Scan for the cell matching the given text and deliver its (x, y) coordinate at center. 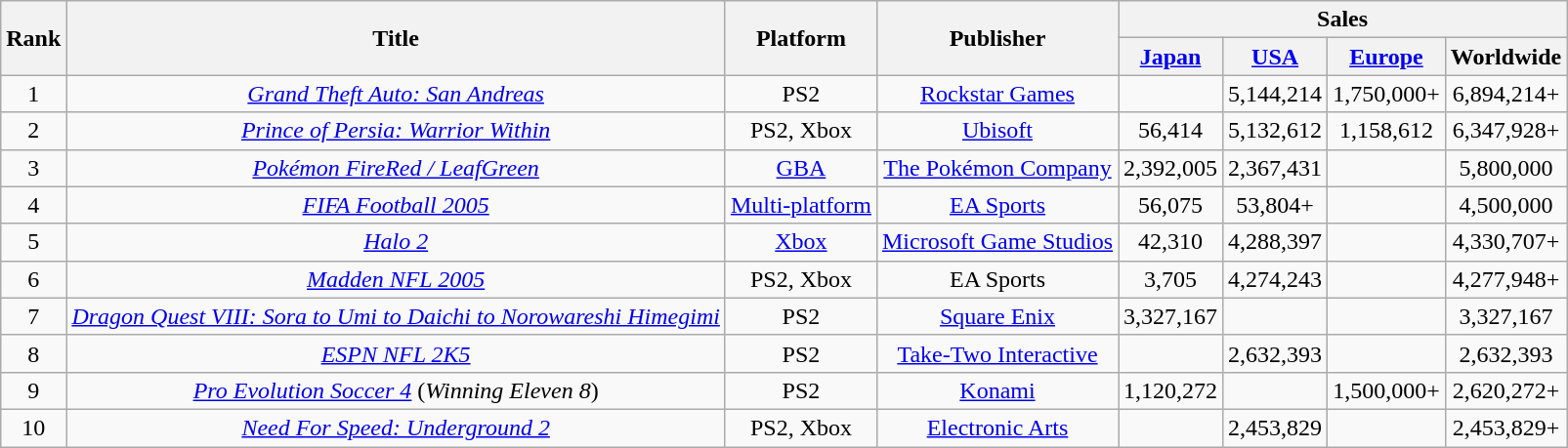
Dragon Quest VIII: Sora to Umi to Daichi to Norowareshi Himegimi (397, 316)
6,894,214+ (1505, 94)
Madden NFL 2005 (397, 279)
GBA (801, 168)
Square Enix (996, 316)
4,500,000 (1505, 205)
2,392,005 (1170, 168)
Title (397, 38)
Sales (1342, 20)
The Pokémon Company (996, 168)
Japan (1170, 57)
5 (33, 242)
Pro Evolution Soccer 4 (Winning Eleven 8) (397, 390)
7 (33, 316)
ESPN NFL 2K5 (397, 353)
USA (1276, 57)
Rockstar Games (996, 94)
56,075 (1170, 205)
Pokémon FireRed / LeafGreen (397, 168)
5,132,612 (1276, 131)
8 (33, 353)
Ubisoft (996, 131)
42,310 (1170, 242)
Rank (33, 38)
1,120,272 (1170, 390)
Worldwide (1505, 57)
2,367,431 (1276, 168)
Europe (1387, 57)
Grand Theft Auto: San Andreas (397, 94)
56,414 (1170, 131)
2,453,829+ (1505, 428)
4 (33, 205)
3,705 (1170, 279)
3 (33, 168)
2,620,272+ (1505, 390)
9 (33, 390)
2 (33, 131)
Need For Speed: Underground 2 (397, 428)
Microsoft Game Studios (996, 242)
Konami (996, 390)
6 (33, 279)
1 (33, 94)
5,800,000 (1505, 168)
2,453,829 (1276, 428)
10 (33, 428)
FIFA Football 2005 (397, 205)
Electronic Arts (996, 428)
5,144,214 (1276, 94)
Xbox (801, 242)
4,288,397 (1276, 242)
1,158,612 (1387, 131)
4,330,707+ (1505, 242)
Publisher (996, 38)
Multi-platform (801, 205)
Prince of Persia: Warrior Within (397, 131)
53,804+ (1276, 205)
Platform (801, 38)
Take-Two Interactive (996, 353)
6,347,928+ (1505, 131)
1,500,000+ (1387, 390)
1,750,000+ (1387, 94)
4,274,243 (1276, 279)
Halo 2 (397, 242)
4,277,948+ (1505, 279)
